Provide the [x, y] coordinate of the cell's center where the given text is located.  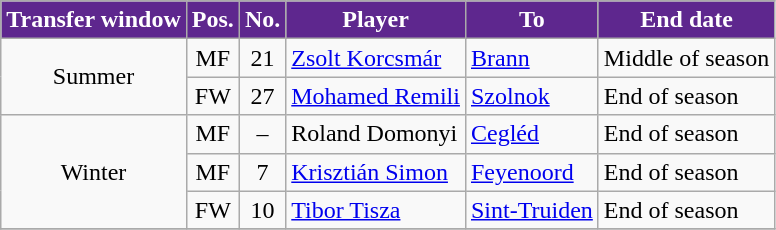
Brann [532, 58]
End date [686, 20]
Middle of season [686, 58]
– [262, 134]
Cegléd [532, 134]
Transfer window [94, 20]
Roland Domonyi [376, 134]
Summer [94, 77]
Pos. [212, 20]
No. [262, 20]
Zsolt Korcsmár [376, 58]
Tibor Tisza [376, 210]
21 [262, 58]
7 [262, 172]
Player [376, 20]
Krisztián Simon [376, 172]
Szolnok [532, 96]
Sint-Truiden [532, 210]
Mohamed Remili [376, 96]
Winter [94, 172]
To [532, 20]
27 [262, 96]
10 [262, 210]
Feyenoord [532, 172]
